Return (X, Y) of the center of cell containing provided text 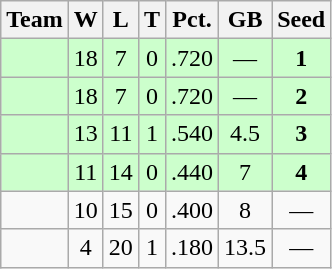
.180 (192, 248)
15 (120, 210)
20 (120, 248)
.440 (192, 172)
.400 (192, 210)
13.5 (246, 248)
L (120, 20)
.540 (192, 134)
Seed (302, 20)
Team (35, 20)
2 (302, 96)
10 (86, 210)
4.5 (246, 134)
13 (86, 134)
3 (302, 134)
14 (120, 172)
T (152, 20)
8 (246, 210)
W (86, 20)
Pct. (192, 20)
GB (246, 20)
